Search for the cell housing the specified text and yield its [X, Y] center coordinate. 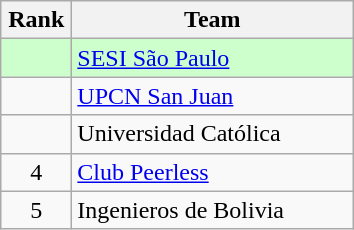
SESI São Paulo [212, 58]
UPCN San Juan [212, 96]
Universidad Católica [212, 134]
Club Peerless [212, 172]
Rank [36, 20]
5 [36, 210]
4 [36, 172]
Team [212, 20]
Ingenieros de Bolivia [212, 210]
